Extract the [X, Y] coordinate from the center of the cell holding the provided text.  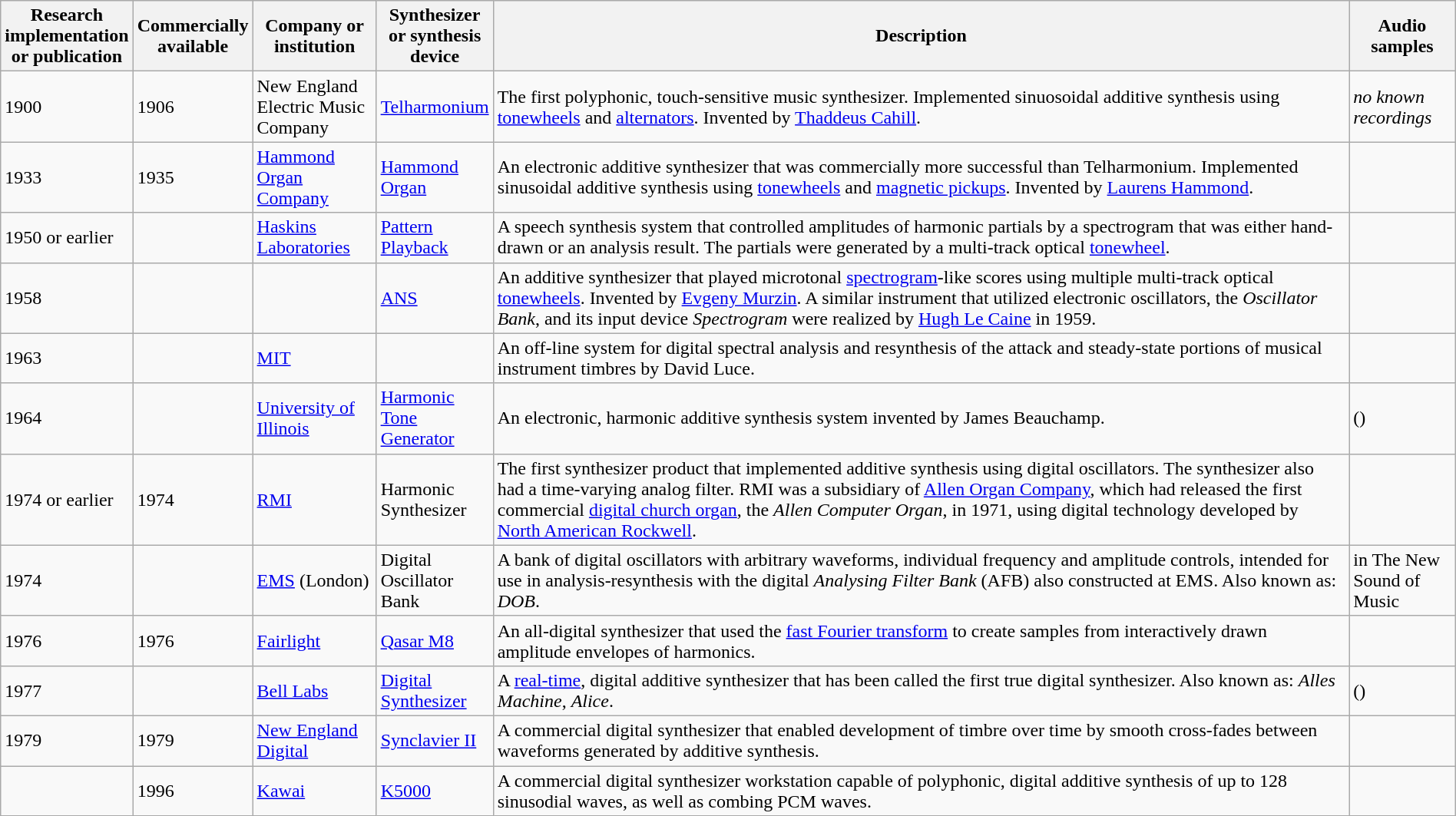
A real-time, digital additive synthesizer that has been called the first true digital synthesizer. Also known as: Alles Machine, Alice. [922, 691]
Company or institution [315, 36]
1906 [193, 107]
Fairlight [315, 640]
Pattern Playback [435, 238]
New England Electric Music Company [315, 107]
Qasar M8 [435, 640]
Research implementation or publication [67, 36]
Audio samples [1402, 36]
in The New Sound of Music [1402, 580]
Commercially available [193, 36]
Digital Oscillator Bank [435, 580]
1950 or earlier [67, 238]
ANS [435, 298]
1963 [67, 358]
RMI [315, 499]
1964 [67, 418]
An all-digital synthesizer that used the fast Fourier transform to create samples from interactively drawn amplitude envelopes of harmonics. [922, 640]
Digital Synthesizer [435, 691]
New England Digital [315, 740]
Harmonic Tone Generator [435, 418]
1933 [67, 177]
1935 [193, 177]
Harmonic Synthesizer [435, 499]
no known recordings [1402, 107]
1977 [67, 691]
MIT [315, 358]
Kawai [315, 791]
Hammond Organ Company [315, 177]
University of Illinois [315, 418]
An electronic, harmonic additive synthesis system invented by James Beauchamp. [922, 418]
Hammond Organ [435, 177]
An off-line system for digital spectral analysis and resynthesis of the attack and steady-state portions of musical instrument timbres by David Luce. [922, 358]
1900 [67, 107]
Synthesizer or synthesis device [435, 36]
K5000 [435, 791]
1974 or earlier [67, 499]
Description [922, 36]
EMS (London) [315, 580]
1996 [193, 791]
1958 [67, 298]
Haskins Laboratories [315, 238]
Telharmonium [435, 107]
Bell Labs [315, 691]
Synclavier II [435, 740]
